Capture the cell that displays the provided text and extract its [x, y] central coordinate. 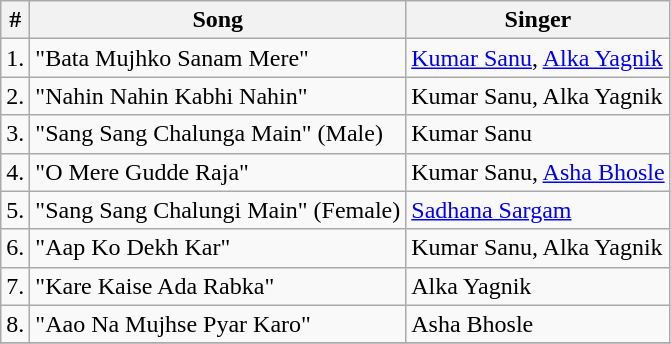
"Kare Kaise Ada Rabka" [218, 286]
Sadhana Sargam [538, 210]
"Nahin Nahin Kabhi Nahin" [218, 96]
Kumar Sanu, Asha Bhosle [538, 172]
# [16, 20]
1. [16, 58]
Asha Bhosle [538, 324]
8. [16, 324]
6. [16, 248]
"Bata Mujhko Sanam Mere" [218, 58]
7. [16, 286]
Alka Yagnik [538, 286]
"Aao Na Mujhse Pyar Karo" [218, 324]
3. [16, 134]
"Sang Sang Chalunga Main" (Male) [218, 134]
"Sang Sang Chalungi Main" (Female) [218, 210]
4. [16, 172]
Kumar Sanu [538, 134]
Song [218, 20]
5. [16, 210]
"Aap Ko Dekh Kar" [218, 248]
Singer [538, 20]
"O Mere Gudde Raja" [218, 172]
2. [16, 96]
